Output the [x, y] coordinate of the center of the cell containing the given text.  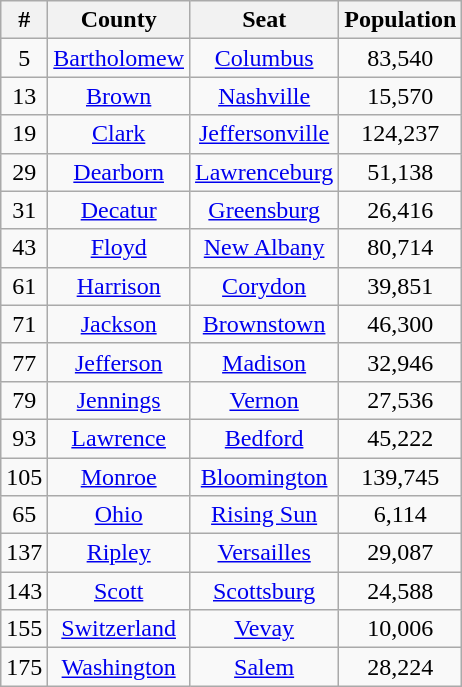
# [24, 20]
15,570 [400, 96]
79 [24, 400]
Brown [119, 96]
77 [24, 362]
Jeffersonville [264, 134]
Rising Sun [264, 515]
28,224 [400, 667]
13 [24, 96]
Population [400, 20]
175 [24, 667]
6,114 [400, 515]
29,087 [400, 553]
39,851 [400, 286]
Switzerland [119, 629]
5 [24, 58]
Nashville [264, 96]
Corydon [264, 286]
93 [24, 438]
31 [24, 210]
Vernon [264, 400]
139,745 [400, 477]
61 [24, 286]
83,540 [400, 58]
Versailles [264, 553]
Salem [264, 667]
143 [24, 591]
Seat [264, 20]
Monroe [119, 477]
Greensburg [264, 210]
29 [24, 172]
27,536 [400, 400]
Clark [119, 134]
New Albany [264, 248]
Harrison [119, 286]
Scottsburg [264, 591]
71 [24, 324]
Bartholomew [119, 58]
124,237 [400, 134]
Scott [119, 591]
Bloomington [264, 477]
Jackson [119, 324]
Lawrence [119, 438]
Washington [119, 667]
80,714 [400, 248]
137 [24, 553]
43 [24, 248]
32,946 [400, 362]
46,300 [400, 324]
County [119, 20]
Decatur [119, 210]
Columbus [264, 58]
Floyd [119, 248]
24,588 [400, 591]
65 [24, 515]
Brownstown [264, 324]
Jennings [119, 400]
10,006 [400, 629]
19 [24, 134]
Jefferson [119, 362]
51,138 [400, 172]
Vevay [264, 629]
105 [24, 477]
Dearborn [119, 172]
26,416 [400, 210]
Madison [264, 362]
Ripley [119, 553]
Bedford [264, 438]
45,222 [400, 438]
155 [24, 629]
Ohio [119, 515]
Lawrenceburg [264, 172]
